Find where the given text appears and provide that cell's center as [x, y] coordinate. 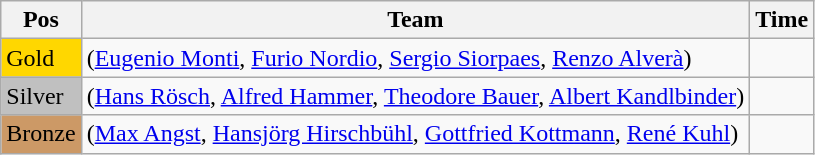
Time [782, 20]
(Eugenio Monti, Furio Nordio, Sergio Siorpaes, Renzo Alverà) [416, 58]
Silver [41, 96]
Team [416, 20]
(Hans Rösch, Alfred Hammer, Theodore Bauer, Albert Kandlbinder) [416, 96]
Pos [41, 20]
Gold [41, 58]
Bronze [41, 134]
(Max Angst, Hansjörg Hirschbühl, Gottfried Kottmann, René Kuhl) [416, 134]
